Capture the cell that displays the provided text and extract its [x, y] central coordinate. 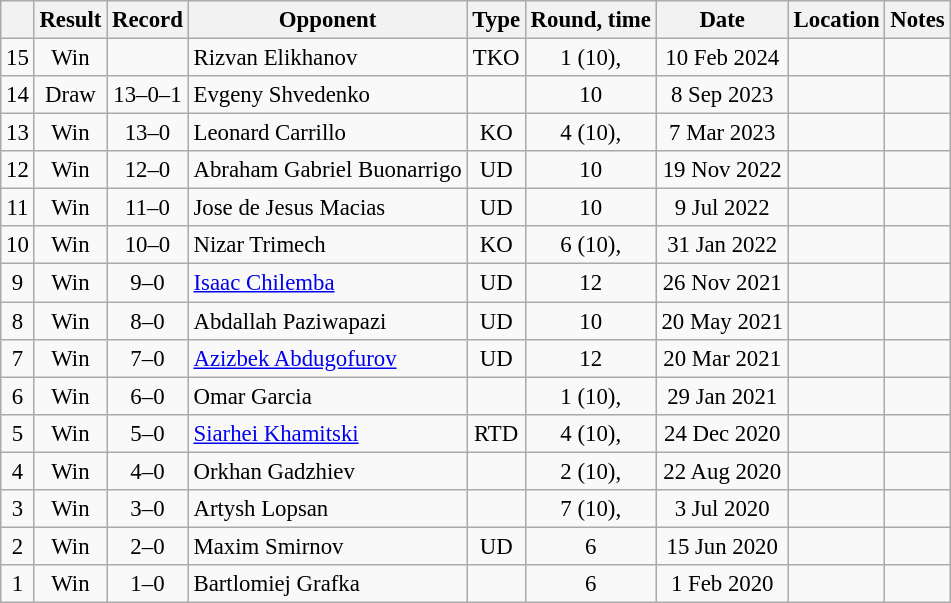
4 [18, 471]
3–0 [148, 509]
Siarhei Khamitski [328, 433]
13–0–1 [148, 95]
Azizbek Abdugofurov [328, 358]
9–0 [148, 283]
6–0 [148, 396]
7–0 [148, 358]
2–0 [148, 546]
8 Sep 2023 [722, 95]
11–0 [148, 208]
Orkhan Gadzhiev [328, 471]
2 [18, 546]
7 (10), [590, 509]
1–0 [148, 584]
8–0 [148, 321]
Round, time [590, 20]
7 Mar 2023 [722, 133]
Rizvan Elikhanov [328, 58]
11 [18, 208]
9 [18, 283]
Jose de Jesus Macias [328, 208]
5 [18, 433]
26 Nov 2021 [722, 283]
2 (10), [590, 471]
22 Aug 2020 [722, 471]
Type [496, 20]
29 Jan 2021 [722, 396]
15 Jun 2020 [722, 546]
24 Dec 2020 [722, 433]
8 [18, 321]
Record [148, 20]
Maxim Smirnov [328, 546]
10 Feb 2024 [722, 58]
Date [722, 20]
Draw [70, 95]
Artysh Lopsan [328, 509]
Isaac Chilemba [328, 283]
3 [18, 509]
20 Mar 2021 [722, 358]
15 [18, 58]
Notes [918, 20]
1 [18, 584]
Nizar Trimech [328, 245]
13–0 [148, 133]
31 Jan 2022 [722, 245]
12–0 [148, 170]
Abdallah Paziwapazi [328, 321]
7 [18, 358]
9 Jul 2022 [722, 208]
Omar Garcia [328, 396]
Opponent [328, 20]
RTD [496, 433]
TKO [496, 58]
14 [18, 95]
Abraham Gabriel Buonarrigo [328, 170]
Result [70, 20]
13 [18, 133]
3 Jul 2020 [722, 509]
Location [836, 20]
5–0 [148, 433]
19 Nov 2022 [722, 170]
10–0 [148, 245]
Leonard Carrillo [328, 133]
6 (10), [590, 245]
4–0 [148, 471]
1 Feb 2020 [722, 584]
20 May 2021 [722, 321]
Bartlomiej Grafka [328, 584]
Evgeny Shvedenko [328, 95]
